Return the (x, y) coordinate for the center point of the cell that contains the specified text.  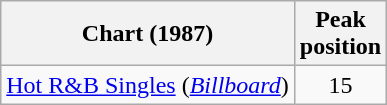
Chart (1987) (148, 34)
Peakposition (340, 34)
Hot R&B Singles (Billboard) (148, 85)
15 (340, 85)
